Identify which cell holds the provided text, then report its [X, Y] central coordinate. 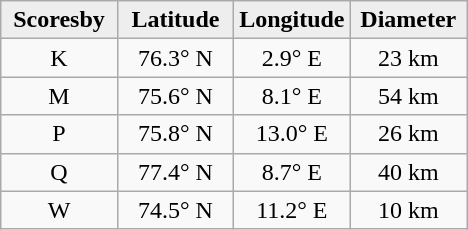
Longitude [292, 20]
77.4° N [175, 172]
74.5° N [175, 210]
M [59, 96]
2.9° E [292, 58]
P [59, 134]
K [59, 58]
8.7° E [292, 172]
10 km [408, 210]
23 km [408, 58]
26 km [408, 134]
76.3° N [175, 58]
75.6° N [175, 96]
Latitude [175, 20]
Q [59, 172]
75.8° N [175, 134]
13.0° E [292, 134]
Scoresby [59, 20]
40 km [408, 172]
Diameter [408, 20]
54 km [408, 96]
8.1° E [292, 96]
11.2° E [292, 210]
W [59, 210]
